Provide the (X, Y) coordinate of the cell's center where the given text is located.  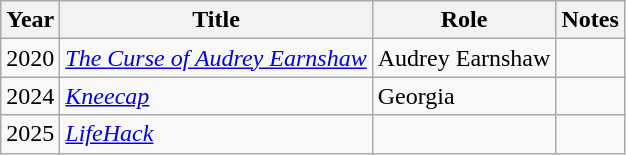
2024 (30, 96)
2020 (30, 58)
LifeHack (216, 134)
Georgia (464, 96)
Audrey Earnshaw (464, 58)
Notes (590, 20)
Role (464, 20)
The Curse of Audrey Earnshaw (216, 58)
Kneecap (216, 96)
Year (30, 20)
Title (216, 20)
2025 (30, 134)
